Return the [X, Y] coordinate for the center point of the cell that contains the specified text.  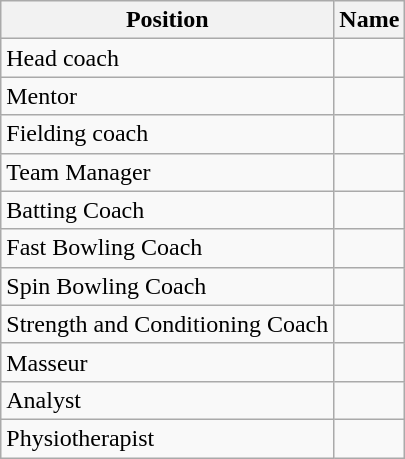
Masseur [168, 362]
Physiotherapist [168, 438]
Fast Bowling Coach [168, 248]
Position [168, 20]
Batting Coach [168, 210]
Analyst [168, 400]
Strength and Conditioning Coach [168, 324]
Team Manager [168, 172]
Fielding coach [168, 134]
Spin Bowling Coach [168, 286]
Mentor [168, 96]
Name [370, 20]
Head coach [168, 58]
